Search for the cell housing the specified text and yield its (x, y) center coordinate. 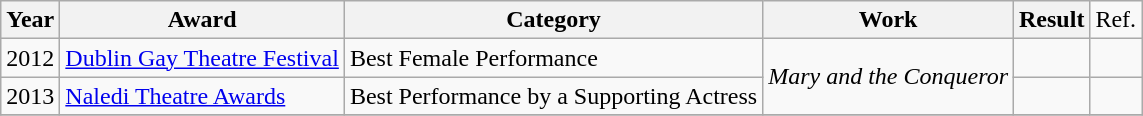
Naledi Theatre Awards (202, 96)
Best Female Performance (553, 58)
2013 (30, 96)
Ref. (1116, 20)
Mary and the Conqueror (888, 77)
Category (553, 20)
Best Performance by a Supporting Actress (553, 96)
2012 (30, 58)
Result (1052, 20)
Year (30, 20)
Dublin Gay Theatre Festival (202, 58)
Work (888, 20)
Award (202, 20)
